Locate the cell with the specified text and output its (x, y) center coordinate. 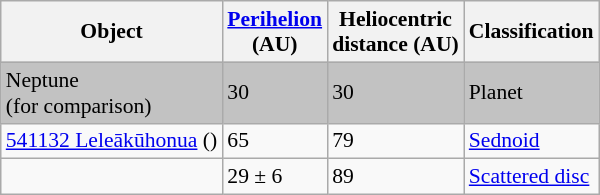
89 (396, 177)
79 (396, 141)
Object (112, 32)
Classification (532, 32)
Sednoid (532, 141)
Perihelion(AU) (274, 32)
29 ± 6 (274, 177)
Planet (532, 92)
541132 Leleākūhonua () (112, 141)
Neptune(for comparison) (112, 92)
Scattered disc (532, 177)
65 (274, 141)
Heliocentricdistance (AU) (396, 32)
